Return the (x, y) coordinate for the center point of the cell that contains the specified text.  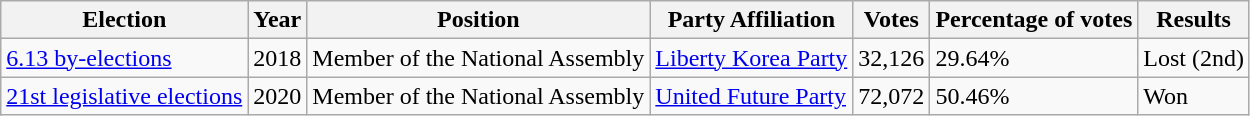
United Future Party (752, 96)
Election (124, 20)
Liberty Korea Party (752, 58)
6.13 by-elections (124, 58)
Results (1194, 20)
50.46% (1034, 96)
32,126 (892, 58)
Position (478, 20)
29.64% (1034, 58)
72,072 (892, 96)
Party Affiliation (752, 20)
Won (1194, 96)
21st legislative elections (124, 96)
Year (278, 20)
2018 (278, 58)
2020 (278, 96)
Percentage of votes (1034, 20)
Votes (892, 20)
Lost (2nd) (1194, 58)
